For the text-containing cell, return its midpoint in (X, Y) coordinate format. 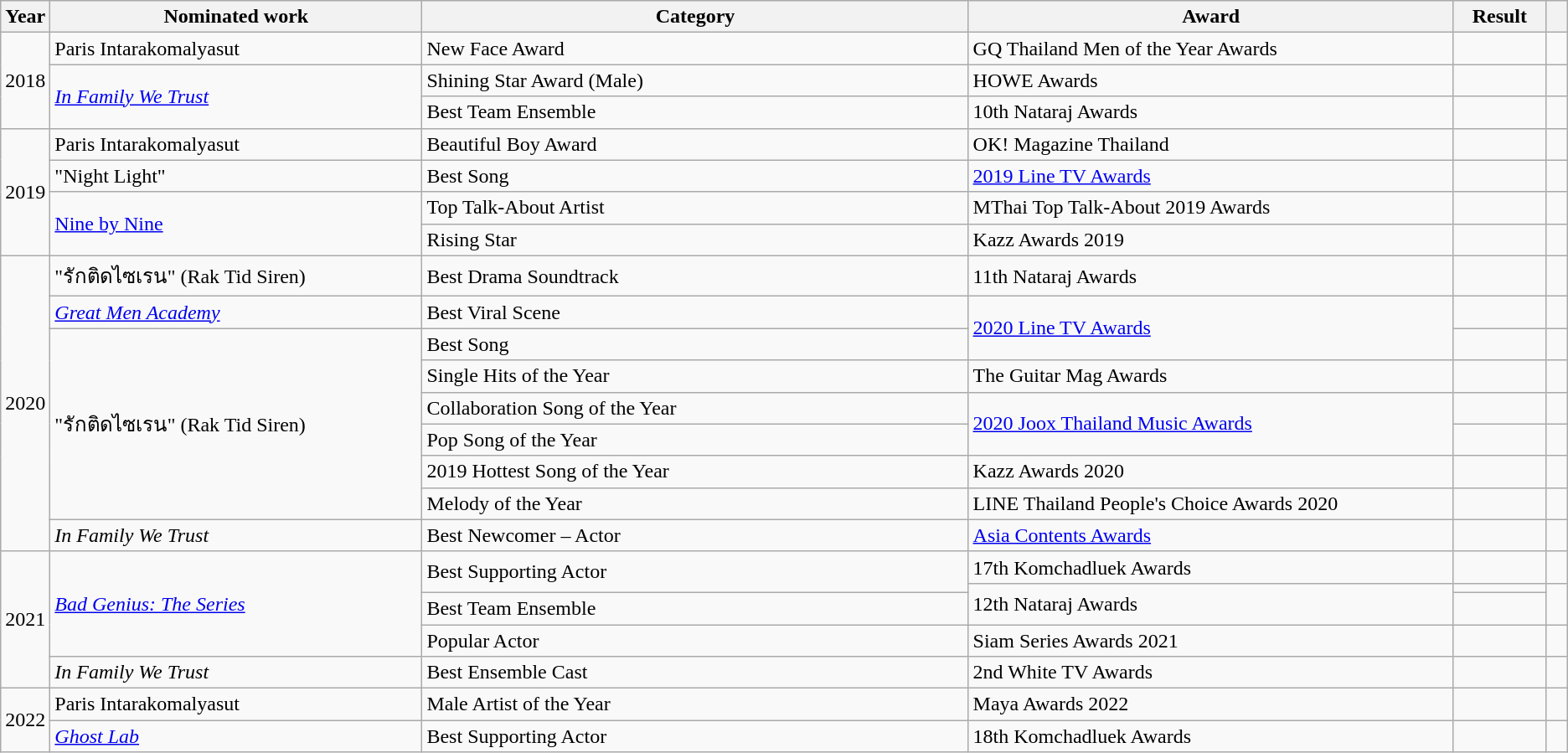
HOWE Awards (1211, 80)
2019 Hottest Song of the Year (695, 472)
Male Artist of the Year (695, 704)
Nominated work (236, 17)
Bad Genius: The Series (236, 603)
Result (1499, 17)
Pop Song of the Year (695, 440)
Best Viral Scene (695, 312)
10th Nataraj Awards (1211, 112)
"Night Light" (236, 176)
Maya Awards 2022 (1211, 704)
OK! Magazine Thailand (1211, 144)
2nd White TV Awards (1211, 673)
Kazz Awards 2019 (1211, 240)
Shining Star Award (Male) (695, 80)
11th Nataraj Awards (1211, 276)
Best Ensemble Cast (695, 673)
2019 Line TV Awards (1211, 176)
Category (695, 17)
2021 (25, 620)
Rising Star (695, 240)
LINE Thailand People's Choice Awards 2020 (1211, 503)
New Face Award (695, 49)
Award (1211, 17)
2022 (25, 720)
2020 Joox Thailand Music Awards (1211, 424)
17th Komchadluek Awards (1211, 567)
Single Hits of the Year (695, 376)
Siam Series Awards 2021 (1211, 641)
Great Men Academy (236, 312)
Beautiful Boy Award (695, 144)
Ghost Lab (236, 736)
2019 (25, 192)
2018 (25, 80)
GQ Thailand Men of the Year Awards (1211, 49)
Best Newcomer – Actor (695, 535)
Best Drama Soundtrack (695, 276)
Kazz Awards 2020 (1211, 472)
The Guitar Mag Awards (1211, 376)
Popular Actor (695, 641)
2020 Line TV Awards (1211, 328)
Nine by Nine (236, 224)
Collaboration Song of the Year (695, 408)
Year (25, 17)
Asia Contents Awards (1211, 535)
Top Talk-About Artist (695, 208)
MThai Top Talk-About 2019 Awards (1211, 208)
2020 (25, 404)
12th Nataraj Awards (1211, 603)
18th Komchadluek Awards (1211, 736)
Melody of the Year (695, 503)
